Provide the [x, y] coordinate of the cell's center where the given text is located.  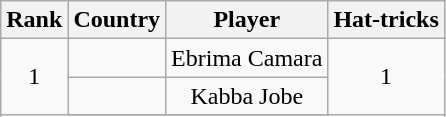
Player [247, 20]
Ebrima Camara [247, 58]
Hat-tricks [386, 20]
Kabba Jobe [247, 96]
Country [117, 20]
Rank [34, 20]
